Return the [x, y] coordinate for the center point of the cell that contains the specified text.  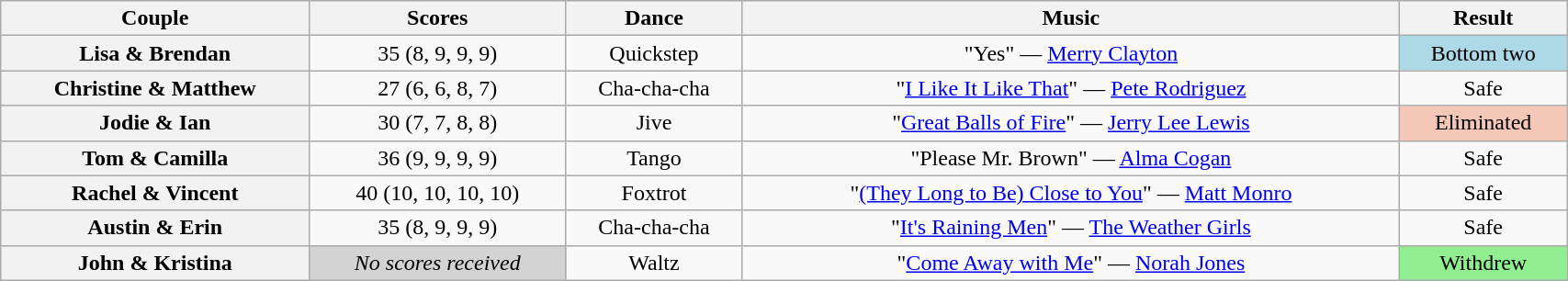
"Come Away with Me" — Norah Jones [1071, 263]
Jive [654, 123]
Tango [654, 158]
Withdrew [1483, 263]
Austin & Erin [155, 228]
Scores [437, 18]
Foxtrot [654, 193]
"Please Mr. Brown" — Alma Cogan [1071, 158]
Eliminated [1483, 123]
Rachel & Vincent [155, 193]
Waltz [654, 263]
"Great Balls of Fire" — Jerry Lee Lewis [1071, 123]
Bottom two [1483, 53]
27 (6, 6, 8, 7) [437, 88]
Quickstep [654, 53]
Jodie & Ian [155, 123]
"It's Raining Men" — The Weather Girls [1071, 228]
30 (7, 7, 8, 8) [437, 123]
Lisa & Brendan [155, 53]
Dance [654, 18]
Christine & Matthew [155, 88]
Result [1483, 18]
Couple [155, 18]
John & Kristina [155, 263]
No scores received [437, 263]
Music [1071, 18]
40 (10, 10, 10, 10) [437, 193]
"(They Long to Be) Close to You" — Matt Monro [1071, 193]
"I Like It Like That" — Pete Rodriguez [1071, 88]
Tom & Camilla [155, 158]
36 (9, 9, 9, 9) [437, 158]
"Yes" — Merry Clayton [1071, 53]
